Capture the cell that displays the provided text and extract its (X, Y) central coordinate. 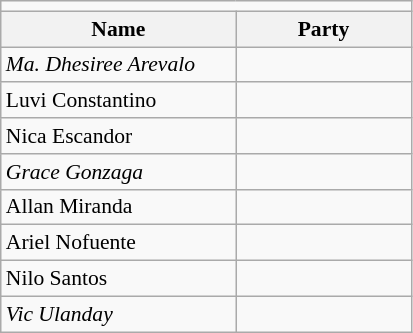
Allan Miranda (118, 207)
Name (118, 29)
Ariel Nofuente (118, 243)
Party (324, 29)
Vic Ulanday (118, 314)
Nilo Santos (118, 279)
Nica Escandor (118, 136)
Ma. Dhesiree Arevalo (118, 65)
Luvi Constantino (118, 101)
Grace Gonzaga (118, 172)
